Locate the cell with the specified text and output its (x, y) center coordinate. 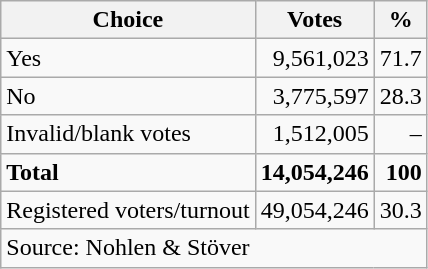
9,561,023 (314, 58)
14,054,246 (314, 172)
3,775,597 (314, 96)
Votes (314, 20)
Invalid/blank votes (128, 134)
Total (128, 172)
71.7 (400, 58)
1,512,005 (314, 134)
Yes (128, 58)
30.3 (400, 210)
Source: Nohlen & Stöver (214, 248)
No (128, 96)
Registered voters/turnout (128, 210)
49,054,246 (314, 210)
Choice (128, 20)
% (400, 20)
28.3 (400, 96)
100 (400, 172)
– (400, 134)
